Output the (x, y) coordinate of the center of the cell containing the given text.  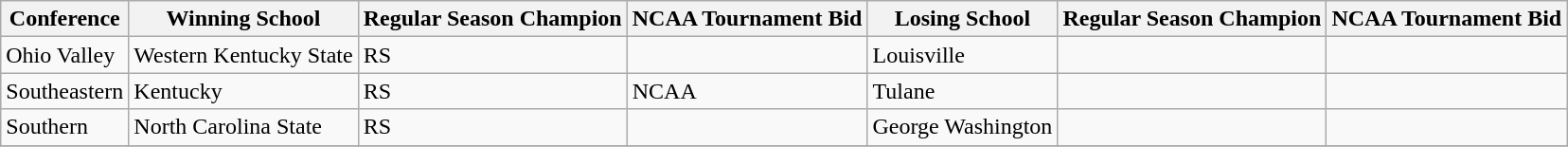
Southeastern (64, 91)
Ohio Valley (64, 55)
Winning School (243, 19)
NCAA (747, 91)
Southern (64, 127)
Louisville (962, 55)
Losing School (962, 19)
Kentucky (243, 91)
Conference (64, 19)
Western Kentucky State (243, 55)
North Carolina State (243, 127)
Tulane (962, 91)
George Washington (962, 127)
